Pinpoint the cell where the given text exists, returning its [X, Y] midpoint coordinate. 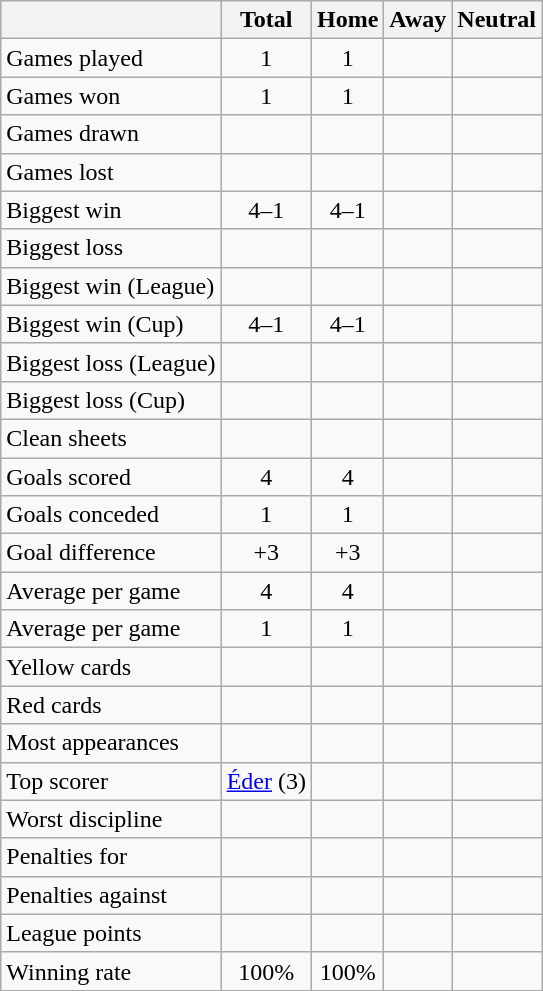
Biggest win [111, 210]
Worst discipline [111, 819]
Biggest loss [111, 248]
Goal difference [111, 553]
Clean sheets [111, 438]
Penalties for [111, 857]
Biggest win (Cup) [111, 324]
Most appearances [111, 743]
Biggest loss (League) [111, 362]
Yellow cards [111, 667]
Éder (3) [266, 781]
Home [347, 20]
League points [111, 933]
Total [266, 20]
Neutral [497, 20]
Games played [111, 58]
Goals scored [111, 477]
Goals conceded [111, 515]
Top scorer [111, 781]
Winning rate [111, 971]
Biggest win (League) [111, 286]
Games drawn [111, 134]
Games lost [111, 172]
Away [418, 20]
Penalties against [111, 895]
Red cards [111, 705]
Games won [111, 96]
Biggest loss (Cup) [111, 400]
